Identify which cell holds the provided text, then report its [X, Y] central coordinate. 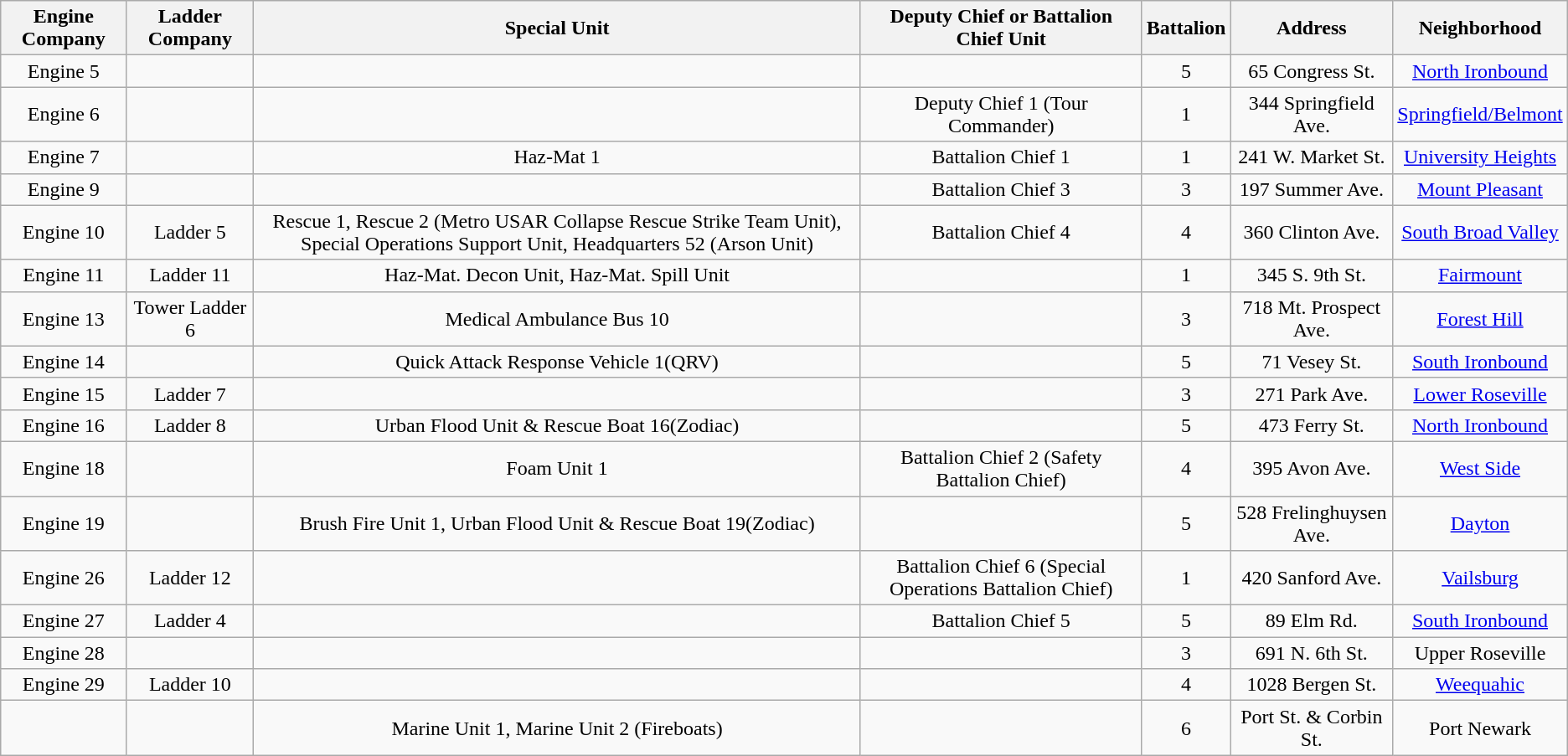
Brush Fire Unit 1, Urban Flood Unit & Rescue Boat 19(Zodiac) [557, 522]
Forest Hill [1480, 318]
Battalion Chief 5 [1001, 621]
Engine 9 [64, 189]
345 S. 9th St. [1312, 275]
Address [1312, 28]
Quick Attack Response Vehicle 1(QRV) [557, 362]
Neighborhood [1480, 28]
473 Ferry St. [1312, 425]
Special Unit [557, 28]
Engine 6 [64, 114]
Haz-Mat 1 [557, 157]
6 [1186, 728]
West Side [1480, 469]
Battalion Chief 1 [1001, 157]
Haz-Mat. Decon Unit, Haz-Mat. Spill Unit [557, 275]
Engine 11 [64, 275]
Vailsburg [1480, 578]
Upper Roseville [1480, 653]
Deputy Chief 1 (Tour Commander) [1001, 114]
Ladder 11 [190, 275]
Battalion Chief 2 (Safety Battalion Chief) [1001, 469]
Lower Roseville [1480, 393]
Ladder 12 [190, 578]
Port St. & Corbin St. [1312, 728]
Mount Pleasant [1480, 189]
Ladder 10 [190, 685]
691 N. 6th St. [1312, 653]
Engine 29 [64, 685]
360 Clinton Ave. [1312, 233]
718 Mt. Prospect Ave. [1312, 318]
Battalion Chief 3 [1001, 189]
University Heights [1480, 157]
Ladder 5 [190, 233]
Ladder 8 [190, 425]
Battalion [1186, 28]
Engine 10 [64, 233]
Deputy Chief or Battalion Chief Unit [1001, 28]
Springfield/Belmont [1480, 114]
Engine 5 [64, 71]
Tower Ladder 6 [190, 318]
89 Elm Rd. [1312, 621]
1028 Bergen St. [1312, 685]
Engine 26 [64, 578]
Ladder 4 [190, 621]
Ladder Company [190, 28]
Engine 13 [64, 318]
344 Springfield Ave. [1312, 114]
Weequahic [1480, 685]
Urban Flood Unit & Rescue Boat 16(Zodiac) [557, 425]
Marine Unit 1, Marine Unit 2 (Fireboats) [557, 728]
Engine Company [64, 28]
Engine 16 [64, 425]
528 Frelinghuysen Ave. [1312, 522]
Engine 27 [64, 621]
Port Newark [1480, 728]
Dayton [1480, 522]
271 Park Ave. [1312, 393]
71 Vesey St. [1312, 362]
Rescue 1, Rescue 2 (Metro USAR Collapse Rescue Strike Team Unit), Special Operations Support Unit, Headquarters 52 (Arson Unit) [557, 233]
65 Congress St. [1312, 71]
241 W. Market St. [1312, 157]
Foam Unit 1 [557, 469]
Battalion Chief 4 [1001, 233]
Engine 28 [64, 653]
Engine 15 [64, 393]
Ladder 7 [190, 393]
197 Summer Ave. [1312, 189]
Engine 18 [64, 469]
Engine 19 [64, 522]
395 Avon Ave. [1312, 469]
South Broad Valley [1480, 233]
Medical Ambulance Bus 10 [557, 318]
Engine 14 [64, 362]
Fairmount [1480, 275]
Battalion Chief 6 (Special Operations Battalion Chief) [1001, 578]
Engine 7 [64, 157]
420 Sanford Ave. [1312, 578]
